Return [x, y] of the center of cell containing provided text 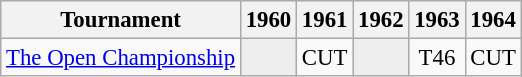
The Open Championship [121, 58]
1961 [325, 20]
1960 [268, 20]
1962 [381, 20]
T46 [437, 58]
Tournament [121, 20]
1964 [493, 20]
1963 [437, 20]
